Return the [X, Y] coordinate for the center point of the cell that contains the specified text.  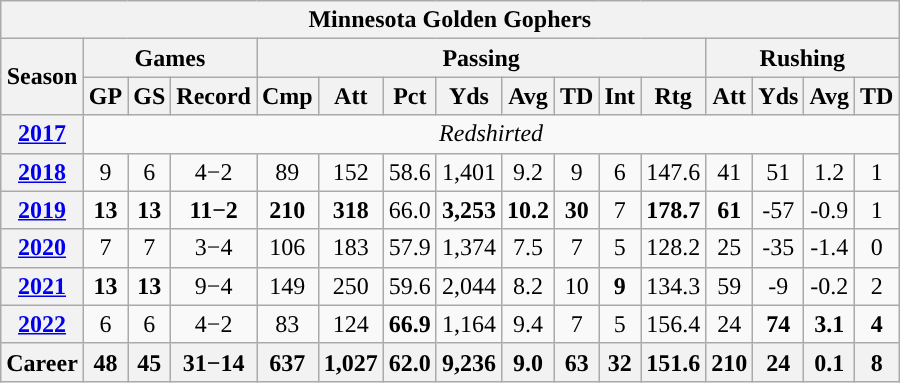
-9 [778, 286]
3,253 [468, 210]
2021 [42, 286]
41 [730, 172]
1,374 [468, 248]
59.6 [410, 286]
Pct [410, 96]
74 [778, 324]
Minnesota Golden Gophers [450, 20]
2,044 [468, 286]
178.7 [674, 210]
10.2 [528, 210]
2020 [42, 248]
2019 [42, 210]
59 [730, 286]
Career [42, 362]
2022 [42, 324]
9.2 [528, 172]
9.0 [528, 362]
25 [730, 248]
Int [620, 96]
9,236 [468, 362]
3.1 [830, 324]
Passing [480, 58]
-1.4 [830, 248]
4 [876, 324]
637 [287, 362]
11−2 [214, 210]
Season [42, 77]
147.6 [674, 172]
89 [287, 172]
1.2 [830, 172]
106 [287, 248]
250 [350, 286]
51 [778, 172]
Redshirted [491, 134]
62.0 [410, 362]
GS [150, 96]
128.2 [674, 248]
3−4 [214, 248]
0.1 [830, 362]
61 [730, 210]
Record [214, 96]
318 [350, 210]
66.9 [410, 324]
1,401 [468, 172]
8 [876, 362]
152 [350, 172]
58.6 [410, 172]
183 [350, 248]
149 [287, 286]
-57 [778, 210]
1,027 [350, 362]
151.6 [674, 362]
Rushing [802, 58]
57.9 [410, 248]
63 [576, 362]
2018 [42, 172]
Rtg [674, 96]
2017 [42, 134]
124 [350, 324]
134.3 [674, 286]
31−14 [214, 362]
156.4 [674, 324]
8.2 [528, 286]
GP [105, 96]
83 [287, 324]
-0.9 [830, 210]
32 [620, 362]
Cmp [287, 96]
48 [105, 362]
30 [576, 210]
Games [170, 58]
9.4 [528, 324]
66.0 [410, 210]
7.5 [528, 248]
-0.2 [830, 286]
2 [876, 286]
45 [150, 362]
-35 [778, 248]
1,164 [468, 324]
9−4 [214, 286]
10 [576, 286]
0 [876, 248]
